Provide the (x, y) coordinate of the cell's center where the given text is located.  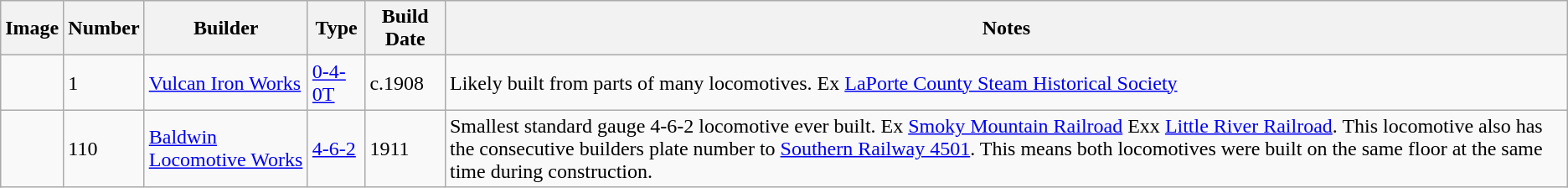
Type (337, 29)
c.1908 (405, 82)
Notes (1006, 29)
4-6-2 (337, 149)
Build Date (405, 29)
Builder (226, 29)
Image (32, 29)
1 (104, 82)
Vulcan Iron Works (226, 82)
110 (104, 149)
0-4-0T (337, 82)
Likely built from parts of many locomotives. Ex LaPorte County Steam Historical Society (1006, 82)
1911 (405, 149)
Number (104, 29)
Baldwin Locomotive Works (226, 149)
